Search for the cell housing the specified text and yield its [X, Y] center coordinate. 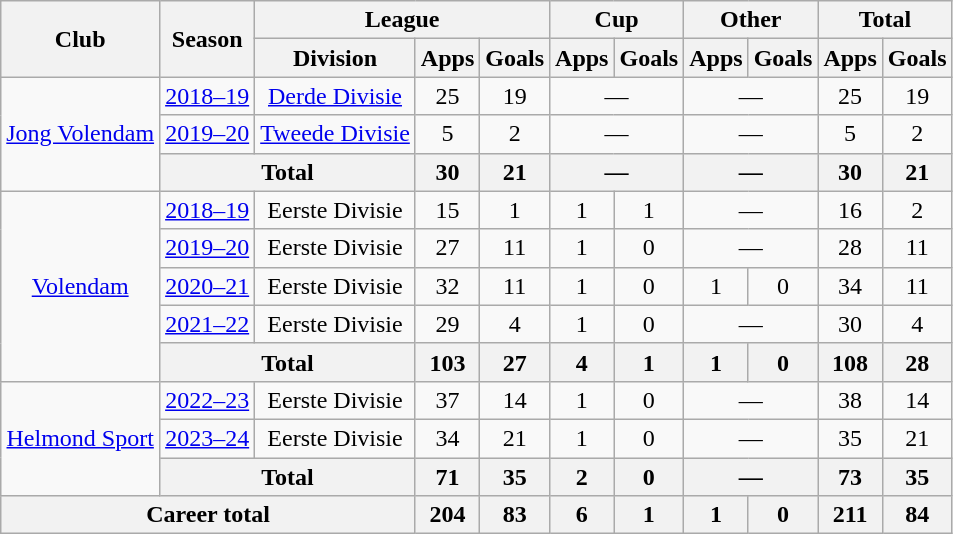
38 [850, 400]
Helmond Sport [80, 438]
204 [447, 515]
103 [447, 362]
71 [447, 477]
Cup [617, 20]
16 [850, 210]
League [402, 20]
Tweede Divisie [336, 134]
83 [515, 515]
Career total [208, 515]
2023–24 [208, 438]
2021–22 [208, 324]
2022–23 [208, 400]
108 [850, 362]
84 [917, 515]
Derde Divisie [336, 96]
Jong Volendam [80, 134]
73 [850, 477]
2020–21 [208, 286]
6 [582, 515]
Volendam [80, 286]
32 [447, 286]
Season [208, 39]
Other [751, 20]
211 [850, 515]
15 [447, 210]
Division [336, 58]
29 [447, 324]
37 [447, 400]
Club [80, 39]
